Determine the (X, Y) coordinate at the center of the cell enclosing the given text.  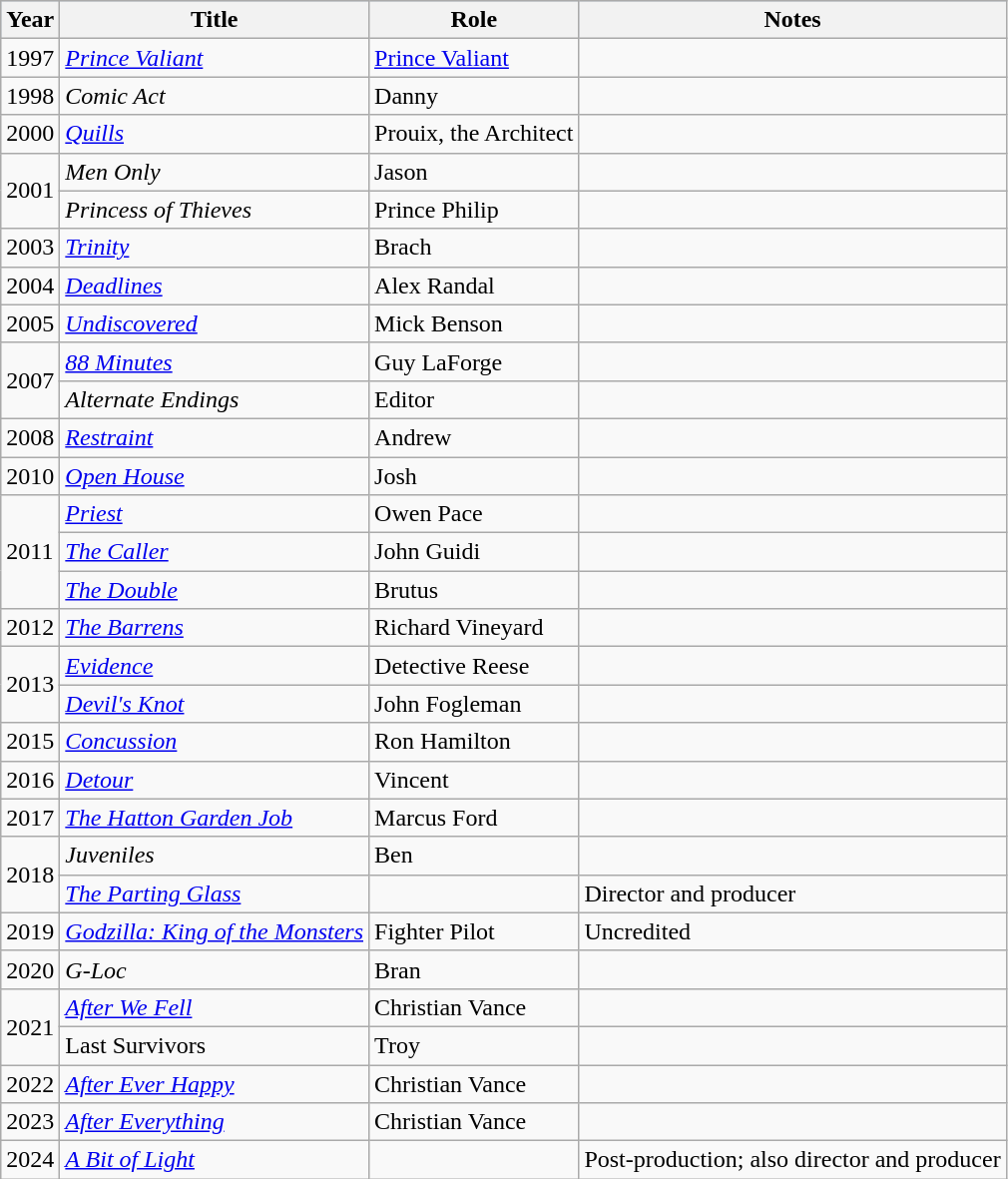
Godzilla: King of the Monsters (215, 931)
After We Fell (215, 1007)
Title (215, 20)
Priest (215, 514)
2015 (30, 742)
2019 (30, 931)
Men Only (215, 172)
2024 (30, 1160)
Restraint (215, 437)
Detour (215, 780)
Mick Benson (474, 323)
Bran (474, 969)
Prouix, the Architect (474, 134)
Devil's Knot (215, 704)
Uncredited (792, 931)
2018 (30, 875)
2010 (30, 476)
G-Loc (215, 969)
2020 (30, 969)
John Fogleman (474, 704)
Post-production; also director and producer (792, 1160)
Danny (474, 96)
2004 (30, 286)
Ben (474, 856)
Jason (474, 172)
Open House (215, 476)
Princess of Thieves (215, 210)
After Ever Happy (215, 1083)
2001 (30, 191)
Director and producer (792, 893)
1998 (30, 96)
Last Survivors (215, 1045)
Guy LaForge (474, 361)
Troy (474, 1045)
The Double (215, 590)
The Parting Glass (215, 893)
2013 (30, 685)
2003 (30, 248)
2007 (30, 380)
Concussion (215, 742)
Brach (474, 248)
Fighter Pilot (474, 931)
2016 (30, 780)
2023 (30, 1122)
2022 (30, 1083)
The Caller (215, 552)
Richard Vineyard (474, 628)
Brutus (474, 590)
2000 (30, 134)
2005 (30, 323)
Evidence (215, 666)
2017 (30, 818)
Alex Randal (474, 286)
Undiscovered (215, 323)
Marcus Ford (474, 818)
The Barrens (215, 628)
Notes (792, 20)
Juveniles (215, 856)
Vincent (474, 780)
Josh (474, 476)
Trinity (215, 248)
Deadlines (215, 286)
After Everything (215, 1122)
Comic Act (215, 96)
2012 (30, 628)
Year (30, 20)
2011 (30, 552)
Quills (215, 134)
A Bit of Light (215, 1160)
The Hatton Garden Job (215, 818)
Detective Reese (474, 666)
Role (474, 20)
Prince Philip (474, 210)
Alternate Endings (215, 399)
1997 (30, 58)
88 Minutes (215, 361)
John Guidi (474, 552)
Ron Hamilton (474, 742)
Owen Pace (474, 514)
Andrew (474, 437)
2021 (30, 1026)
2008 (30, 437)
Editor (474, 399)
